For the text-containing cell, return its midpoint in (X, Y) coordinate format. 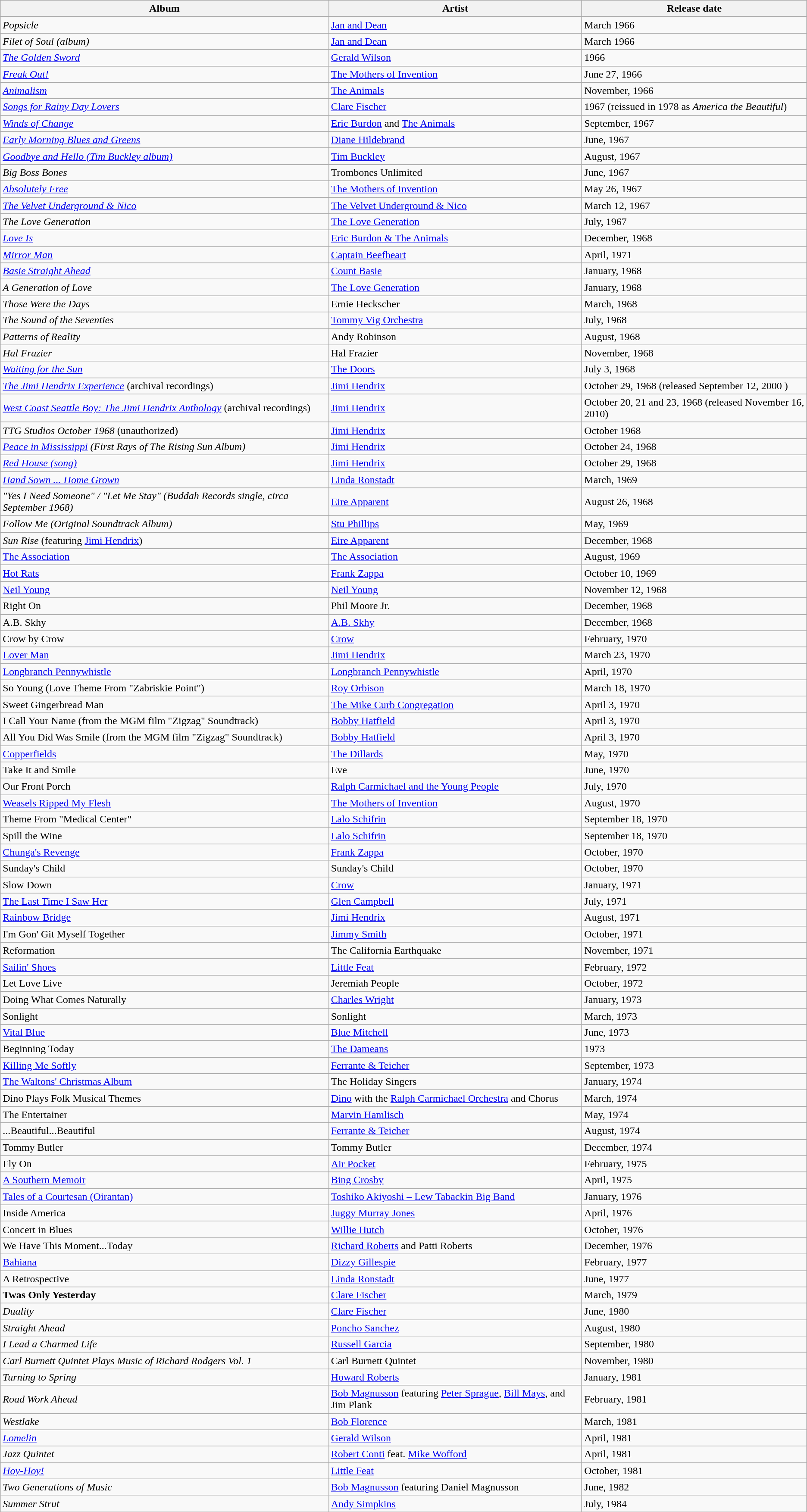
Willie Hutch (455, 1229)
Carl Burnett Quintet (455, 1361)
February, 1970 (694, 639)
October 1968 (694, 430)
Patterns of Reality (165, 337)
Stu Phillips (455, 524)
July, 1971 (694, 901)
Concert in Blues (165, 1229)
A Generation of Love (165, 287)
June, 1980 (694, 1312)
Beginning Today (165, 1049)
...Beautiful...Beautiful (165, 1131)
Toshiko Akiyoshi – Lew Tabackin Big Band (455, 1196)
February, 1972 (694, 967)
February, 1977 (694, 1262)
May 26, 1967 (694, 189)
Roy Orbison (455, 688)
Straight Ahead (165, 1328)
May, 1969 (694, 524)
Early Morning Blues and Greens (165, 140)
November, 1980 (694, 1361)
March, 1973 (694, 1016)
Ralph Carmichael and the Young People (455, 787)
August, 1970 (694, 803)
The Waltons' Christmas Album (165, 1082)
Howard Roberts (455, 1377)
January, 1981 (694, 1377)
November 12, 1968 (694, 590)
The Jimi Hendrix Experience (archival recordings) (165, 386)
Count Basie (455, 271)
Westlake (165, 1421)
Take It and Smile (165, 770)
1973 (694, 1049)
Absolutely Free (165, 189)
Glen Campbell (455, 901)
April, 1976 (694, 1213)
Bahiana (165, 1262)
The Dillards (455, 754)
October, 1971 (694, 934)
Copperfields (165, 754)
August, 1967 (694, 156)
1966 (694, 58)
TTG Studios October 1968 (unauthorized) (165, 430)
Trombones Unlimited (455, 172)
Marvin Hamlisch (455, 1115)
Eric Burdon & The Animals (455, 238)
Peace in Mississippi (First Rays of The Rising Sun Album) (165, 447)
February, 1981 (694, 1399)
All You Did Was Smile (from the MGM film "Zigzag" Soundtrack) (165, 737)
I Call Your Name (from the MGM film "Zigzag" Soundtrack) (165, 721)
Doing What Comes Naturally (165, 1000)
The Last Time I Saw Her (165, 901)
Eric Burdon and The Animals (455, 123)
Duality (165, 1312)
Blue Mitchell (455, 1033)
July, 1970 (694, 787)
September, 1973 (694, 1065)
Tommy Vig Orchestra (455, 320)
So Young (Love Theme From "Zabriskie Point") (165, 688)
Theme From "Medical Center" (165, 819)
Crow by Crow (165, 639)
The California Earthquake (455, 950)
Road Work Ahead (165, 1399)
Phil Moore Jr. (455, 606)
Hoy-Hoy! (165, 1471)
Sailin' Shoes (165, 967)
Juggy Murray Jones (455, 1213)
March, 1979 (694, 1295)
November, 1971 (694, 950)
Rainbow Bridge (165, 918)
Fly On (165, 1164)
Red House (song) (165, 463)
January, 1971 (694, 885)
October, 1972 (694, 983)
Andy Simpkins (455, 1503)
The Doors (455, 369)
October 24, 1968 (694, 447)
July, 1968 (694, 320)
Jeremiah People (455, 983)
August, 1971 (694, 918)
Spill the Wine (165, 836)
August, 1968 (694, 337)
Carl Burnett Quintet Plays Music of Richard Rodgers Vol. 1 (165, 1361)
Lover Man (165, 655)
November, 1968 (694, 353)
Bob Florence (455, 1421)
September, 1980 (694, 1344)
The Entertainer (165, 1115)
August 26, 1968 (694, 502)
1967 (reissued in 1978 as America the Beautiful) (694, 107)
March, 1974 (694, 1098)
Vital Blue (165, 1033)
Sun Rise (featuring Jimi Hendrix) (165, 540)
July, 1984 (694, 1503)
March, 1969 (694, 480)
Artist (455, 9)
I'm Gon' Git Myself Together (165, 934)
Freak Out! (165, 74)
August, 1980 (694, 1328)
Robert Conti feat. Mike Wofford (455, 1454)
Our Front Porch (165, 787)
Reformation (165, 950)
March, 1968 (694, 304)
Filet of Soul (album) (165, 41)
January, 1973 (694, 1000)
Sweet Gingerbread Man (165, 704)
Andy Robinson (455, 337)
March 18, 1970 (694, 688)
Eve (455, 770)
Charles Wright (455, 1000)
Captain Beefheart (455, 255)
March, 1981 (694, 1421)
The Mike Curb Congregation (455, 704)
Turning to Spring (165, 1377)
Tim Buckley (455, 156)
Ernie Heckscher (455, 304)
Poncho Sanchez (455, 1328)
Inside America (165, 1213)
November, 1966 (694, 91)
Follow Me (Original Soundtrack Album) (165, 524)
June 27, 1966 (694, 74)
Dizzy Gillespie (455, 1262)
June, 1982 (694, 1487)
September, 1967 (694, 123)
The Holiday Singers (455, 1082)
Weasels Ripped My Flesh (165, 803)
Waiting for the Sun (165, 369)
Bob Magnusson featuring Daniel Magnusson (455, 1487)
Summer Strut (165, 1503)
Release date (694, 9)
Jimmy Smith (455, 934)
Popsicle (165, 25)
We Have This Moment...Today (165, 1246)
December, 1976 (694, 1246)
Air Pocket (455, 1164)
Let Love Live (165, 983)
Dino Plays Folk Musical Themes (165, 1098)
Love Is (165, 238)
August, 1974 (694, 1131)
March 12, 1967 (694, 206)
Mirror Man (165, 255)
The Animals (455, 91)
August, 1969 (694, 557)
Twas Only Yesterday (165, 1295)
I Lead a Charmed Life (165, 1344)
Animalism (165, 91)
Richard Roberts and Patti Roberts (455, 1246)
October, 1981 (694, 1471)
Big Boss Bones (165, 172)
Lomelin (165, 1438)
October 10, 1969 (694, 573)
Russell Garcia (455, 1344)
The Sound of the Seventies (165, 320)
October, 1976 (694, 1229)
Goodbye and Hello (Tim Buckley album) (165, 156)
October 29, 1968 (released September 12, 2000 ) (694, 386)
May, 1970 (694, 754)
West Coast Seattle Boy: The Jimi Hendrix Anthology (archival recordings) (165, 408)
Basie Straight Ahead (165, 271)
The Dameans (455, 1049)
Slow Down (165, 885)
April, 1970 (694, 672)
Jazz Quintet (165, 1454)
Those Were the Days (165, 304)
Tales of a Courtesan (Oirantan) (165, 1196)
The Golden Sword (165, 58)
Right On (165, 606)
July 3, 1968 (694, 369)
April, 1971 (694, 255)
June, 1970 (694, 770)
Bob Magnusson featuring Peter Sprague, Bill Mays, and Jim Plank (455, 1399)
Killing Me Softly (165, 1065)
December, 1974 (694, 1147)
Chunga's Revenge (165, 852)
March 23, 1970 (694, 655)
Dino with the Ralph Carmichael Orchestra and Chorus (455, 1098)
July, 1967 (694, 222)
January, 1976 (694, 1196)
February, 1975 (694, 1164)
Album (165, 9)
Two Generations of Music (165, 1487)
Diane Hildebrand (455, 140)
Hot Rats (165, 573)
Bing Crosby (455, 1180)
June, 1973 (694, 1033)
A Retrospective (165, 1279)
October 29, 1968 (694, 463)
October 20, 21 and 23, 1968 (released November 16, 2010) (694, 408)
"Yes I Need Someone" / "Let Me Stay" (Buddah Records single, circa September 1968) (165, 502)
June, 1977 (694, 1279)
January, 1974 (694, 1082)
Hand Sown ... Home Grown (165, 480)
A Southern Memoir (165, 1180)
Winds of Change (165, 123)
Songs for Rainy Day Lovers (165, 107)
April, 1975 (694, 1180)
May, 1974 (694, 1115)
